From the cell containing the given text, extract its center point as [X, Y] coordinate. 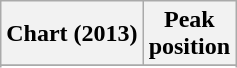
Peakposition [189, 34]
Chart (2013) [72, 34]
